Find where the given text appears and provide that cell's center as [x, y] coordinate. 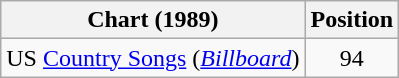
Position [352, 20]
US Country Songs (Billboard) [153, 58]
Chart (1989) [153, 20]
94 [352, 58]
